Provide the [X, Y] coordinate of the cell's center where the given text is located.  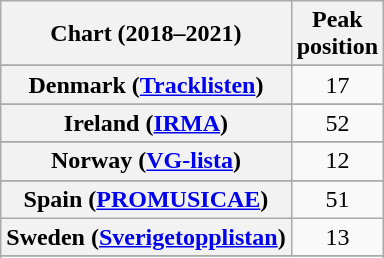
Spain (PROMUSICAE) [146, 199]
Peakposition [337, 34]
Norway (VG-lista) [146, 161]
Sweden (Sverigetopplistan) [146, 237]
13 [337, 237]
Chart (2018–2021) [146, 34]
12 [337, 161]
51 [337, 199]
Ireland (IRMA) [146, 123]
52 [337, 123]
Denmark (Tracklisten) [146, 85]
17 [337, 85]
